Detect which cell encompasses the target text, then output its (X, Y) center coordinate. 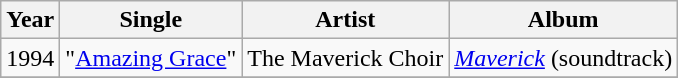
The Maverick Choir (346, 58)
Artist (346, 20)
"Amazing Grace" (151, 58)
1994 (30, 58)
Single (151, 20)
Year (30, 20)
Album (564, 20)
Maverick (soundtrack) (564, 58)
